Determine the [X, Y] coordinate at the center of the cell enclosing the given text.  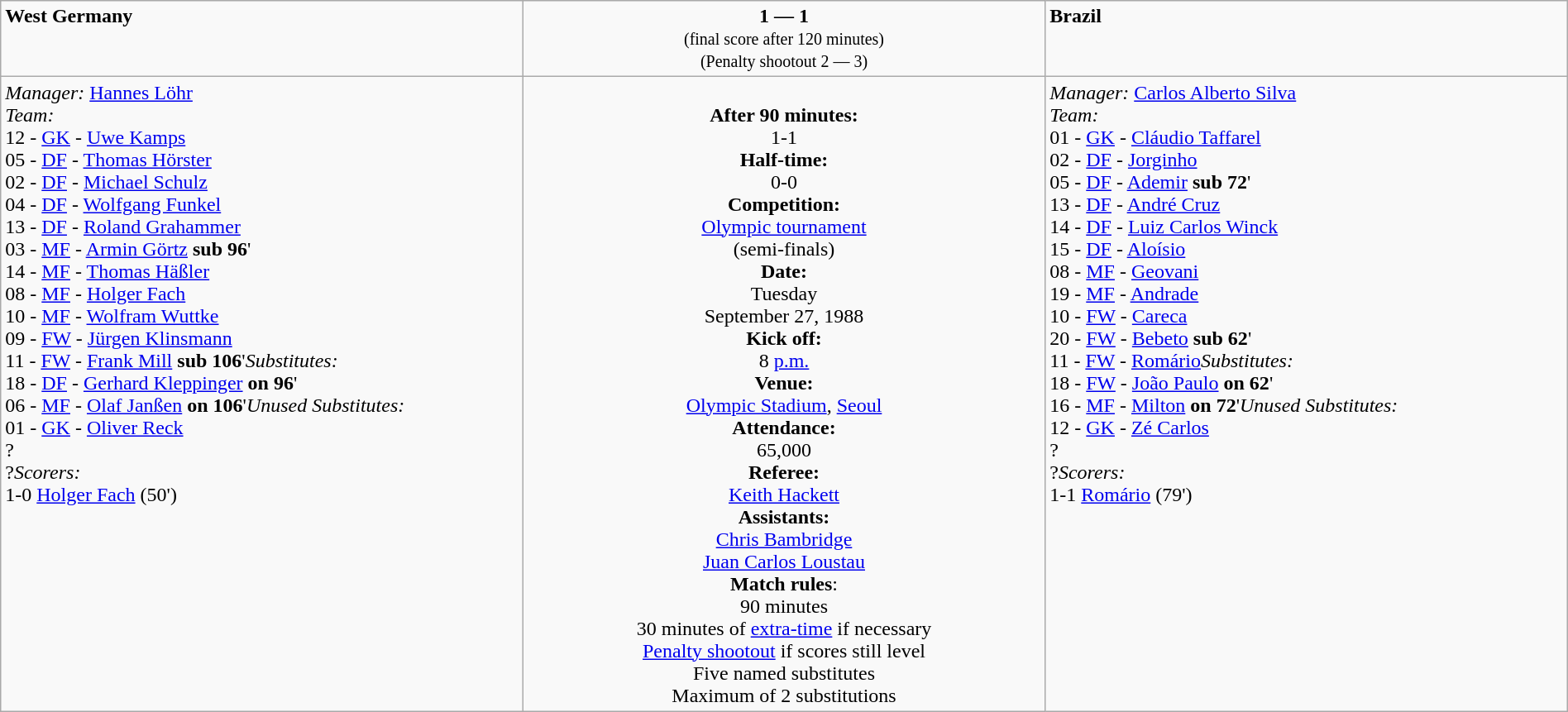
West Germany [262, 39]
1 — 1(final score after 120 minutes)(Penalty shootout 2 — 3) [784, 39]
Brazil [1307, 39]
